From the cell containing the given text, extract its center point as [x, y] coordinate. 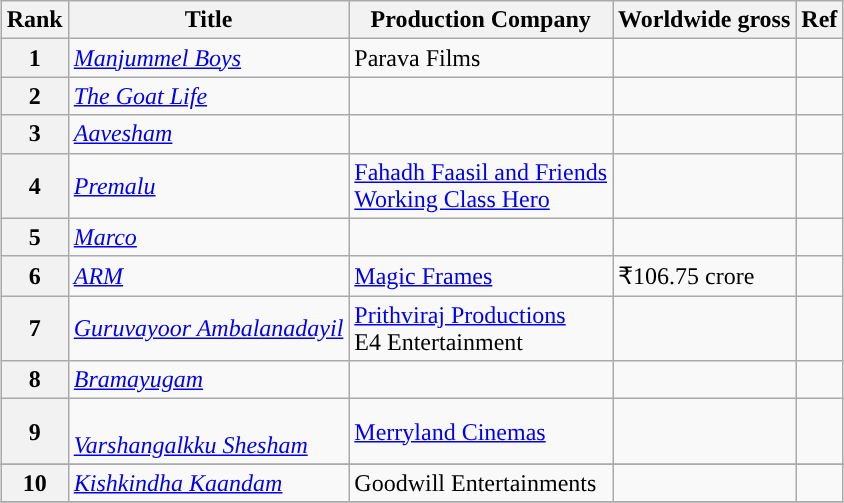
Title [208, 20]
Fahadh Faasil and FriendsWorking Class Hero [481, 186]
3 [34, 134]
5 [34, 237]
Kishkindha Kaandam [208, 483]
₹106.75 crore [704, 276]
10 [34, 483]
Rank [34, 20]
Ref [820, 20]
Parava Films [481, 58]
9 [34, 432]
Goodwill Entertainments [481, 483]
Aavesham [208, 134]
1 [34, 58]
Magic Frames [481, 276]
Merryland Cinemas [481, 432]
Manjummel Boys [208, 58]
Production Company [481, 20]
Worldwide gross [704, 20]
Prithviraj ProductionsE4 Entertainment [481, 328]
Varshangalkku Shesham [208, 432]
Premalu [208, 186]
6 [34, 276]
Guruvayoor Ambalanadayil [208, 328]
The Goat Life [208, 96]
Bramayugam [208, 380]
Marco [208, 237]
7 [34, 328]
ARM [208, 276]
2 [34, 96]
8 [34, 380]
4 [34, 186]
